Pinpoint the cell where the given text exists, returning its (X, Y) midpoint coordinate. 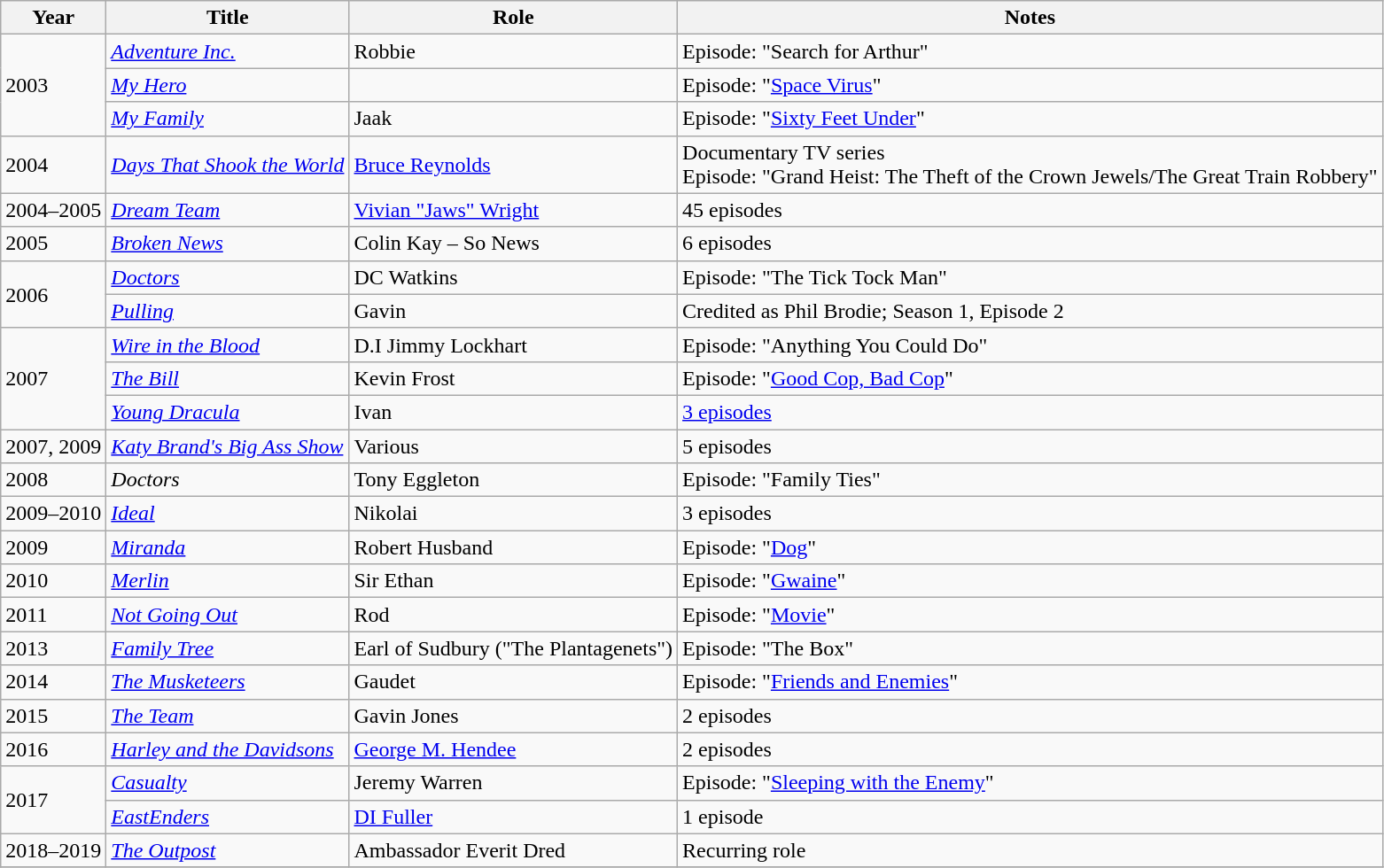
Gaudet (514, 682)
Episode: "Gwaine" (1030, 581)
2011 (53, 615)
Year (53, 18)
The Outpost (228, 850)
DI Fuller (514, 817)
Casualty (228, 783)
Notes (1030, 18)
Miranda (228, 547)
Episode: "Dog" (1030, 547)
Ivan (514, 412)
Adventure Inc. (228, 51)
2009 (53, 547)
5 episodes (1030, 446)
Episode: "Movie" (1030, 615)
45 episodes (1030, 210)
Episode: "Family Ties" (1030, 480)
Harley and the Davidsons (228, 749)
Broken News (228, 244)
1 episode (1030, 817)
2013 (53, 648)
My Family (228, 119)
Vivian "Jaws" Wright (514, 210)
Episode: "Anything You Could Do" (1030, 345)
Gavin Jones (514, 716)
Nikolai (514, 514)
2017 (53, 800)
Title (228, 18)
Documentary TV seriesEpisode: "Grand Heist: The Theft of the Crown Jewels/The Great Train Robbery" (1030, 165)
Recurring role (1030, 850)
Pulling (228, 311)
EastEnders (228, 817)
Episode: "The Box" (1030, 648)
Family Tree (228, 648)
Episode: "The Tick Tock Man" (1030, 277)
Robbie (514, 51)
Kevin Frost (514, 378)
2007, 2009 (53, 446)
Merlin (228, 581)
Ideal (228, 514)
The Bill (228, 378)
Role (514, 18)
2003 (53, 85)
Ambassador Everit Dred (514, 850)
2010 (53, 581)
2015 (53, 716)
Rod (514, 615)
Episode: "Good Cop, Bad Cop" (1030, 378)
George M. Hendee (514, 749)
Gavin (514, 311)
Jaak (514, 119)
2016 (53, 749)
The Team (228, 716)
Episode: "Space Virus" (1030, 85)
2006 (53, 294)
DC Watkins (514, 277)
Days That Shook the World (228, 165)
Wire in the Blood (228, 345)
My Hero (228, 85)
2004 (53, 165)
The Musketeers (228, 682)
Episode: "Sixty Feet Under" (1030, 119)
Various (514, 446)
Episode: "Search for Arthur" (1030, 51)
Episode: "Friends and Enemies" (1030, 682)
D.I Jimmy Lockhart (514, 345)
Tony Eggleton (514, 480)
Colin Kay – So News (514, 244)
Credited as Phil Brodie; Season 1, Episode 2 (1030, 311)
Katy Brand's Big Ass Show (228, 446)
2008 (53, 480)
Not Going Out (228, 615)
2014 (53, 682)
Jeremy Warren (514, 783)
6 episodes (1030, 244)
Sir Ethan (514, 581)
Robert Husband (514, 547)
Bruce Reynolds (514, 165)
Episode: "Sleeping with the Enemy" (1030, 783)
2007 (53, 378)
2005 (53, 244)
2004–2005 (53, 210)
2018–2019 (53, 850)
Young Dracula (228, 412)
2009–2010 (53, 514)
Dream Team (228, 210)
Earl of Sudbury ("The Plantagenets") (514, 648)
